Extract the (X, Y) coordinate from the center of the cell holding the provided text.  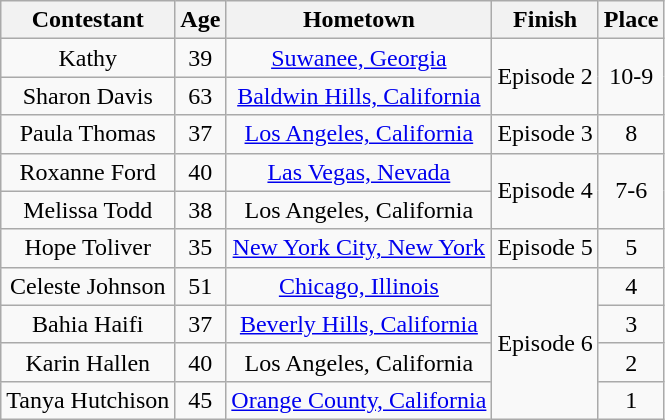
Kathy (88, 58)
Paula Thomas (88, 134)
Tanya Hutchison (88, 400)
Beverly Hills, California (359, 324)
39 (200, 58)
35 (200, 248)
Contestant (88, 20)
Suwanee, Georgia (359, 58)
Episode 2 (545, 77)
Episode 4 (545, 191)
2 (631, 362)
Place (631, 20)
Hope Toliver (88, 248)
5 (631, 248)
4 (631, 286)
Sharon Davis (88, 96)
Finish (545, 20)
10-9 (631, 77)
1 (631, 400)
Las Vegas, Nevada (359, 172)
45 (200, 400)
Celeste Johnson (88, 286)
7-6 (631, 191)
Hometown (359, 20)
Melissa Todd (88, 210)
3 (631, 324)
Orange County, California (359, 400)
Baldwin Hills, California (359, 96)
Karin Hallen (88, 362)
Episode 5 (545, 248)
63 (200, 96)
51 (200, 286)
8 (631, 134)
Age (200, 20)
Bahia Haifi (88, 324)
Roxanne Ford (88, 172)
New York City, New York (359, 248)
38 (200, 210)
Episode 3 (545, 134)
Chicago, Illinois (359, 286)
Episode 6 (545, 343)
